Capture the cell that displays the provided text and extract its (X, Y) central coordinate. 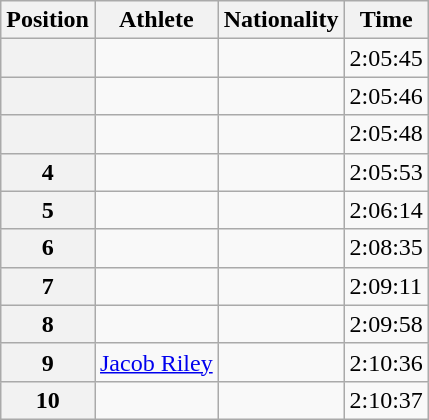
2:08:35 (386, 248)
7 (48, 286)
2:05:45 (386, 58)
Position (48, 20)
2:05:46 (386, 96)
Athlete (156, 20)
9 (48, 362)
2:09:58 (386, 324)
4 (48, 172)
Jacob Riley (156, 362)
2:09:11 (386, 286)
8 (48, 324)
6 (48, 248)
10 (48, 400)
2:05:53 (386, 172)
2:10:36 (386, 362)
Time (386, 20)
2:06:14 (386, 210)
2:05:48 (386, 134)
Nationality (281, 20)
5 (48, 210)
2:10:37 (386, 400)
